Extract the (X, Y) coordinate from the center of the cell holding the provided text.  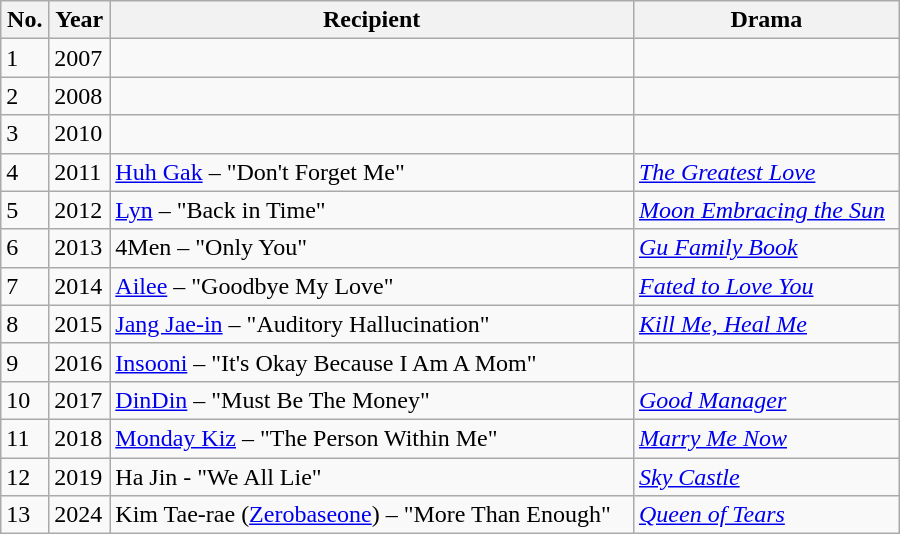
Recipient (372, 20)
Queen of Tears (766, 515)
Insooni – "It's Okay Because I Am A Mom" (372, 362)
8 (25, 324)
12 (25, 477)
Marry Me Now (766, 438)
Fated to Love You (766, 286)
2010 (80, 134)
6 (25, 248)
DinDin – "Must Be The Money" (372, 400)
2024 (80, 515)
2018 (80, 438)
Jang Jae-in – "Auditory Hallucination" (372, 324)
13 (25, 515)
4Men – "Only You" (372, 248)
Huh Gak – "Don't Forget Me" (372, 172)
2019 (80, 477)
11 (25, 438)
2 (25, 96)
2013 (80, 248)
Kim Tae-rae (Zerobaseone) – "More Than Enough" (372, 515)
7 (25, 286)
2007 (80, 58)
2008 (80, 96)
Ha Jin - "We All Lie" (372, 477)
Good Manager (766, 400)
1 (25, 58)
2014 (80, 286)
10 (25, 400)
Kill Me, Heal Me (766, 324)
2017 (80, 400)
Moon Embracing the Sun (766, 210)
2015 (80, 324)
2016 (80, 362)
The Greatest Love (766, 172)
No. (25, 20)
Monday Kiz – "The Person Within Me" (372, 438)
9 (25, 362)
Gu Family Book (766, 248)
5 (25, 210)
Year (80, 20)
Lyn – "Back in Time" (372, 210)
Sky Castle (766, 477)
2012 (80, 210)
Drama (766, 20)
3 (25, 134)
2011 (80, 172)
Ailee – "Goodbye My Love" (372, 286)
4 (25, 172)
